Capture the cell that displays the provided text and extract its (x, y) central coordinate. 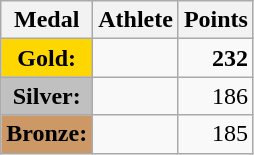
186 (216, 96)
185 (216, 134)
Gold: (47, 58)
Points (216, 20)
Medal (47, 20)
232 (216, 58)
Athlete (136, 20)
Bronze: (47, 134)
Silver: (47, 96)
